Pinpoint the cell where the given text exists, returning its (X, Y) midpoint coordinate. 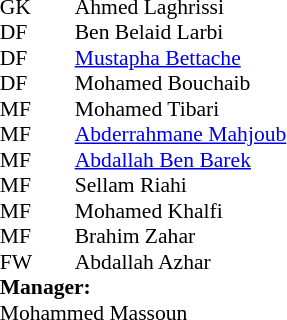
Manager: (144, 287)
Abdallah Azhar (181, 262)
Abdallah Ben Barek (181, 160)
Mohamed Khalfi (181, 211)
Mohamed Bouchaib (181, 83)
Ben Belaid Larbi (181, 33)
Sellam Riahi (181, 185)
FW (19, 262)
Mustapha Bettache (181, 58)
Mohamed Tibari (181, 109)
Abderrahmane Mahjoub (181, 135)
Brahim Zahar (181, 237)
